Provide the [X, Y] coordinate of the cell's center where the given text is located.  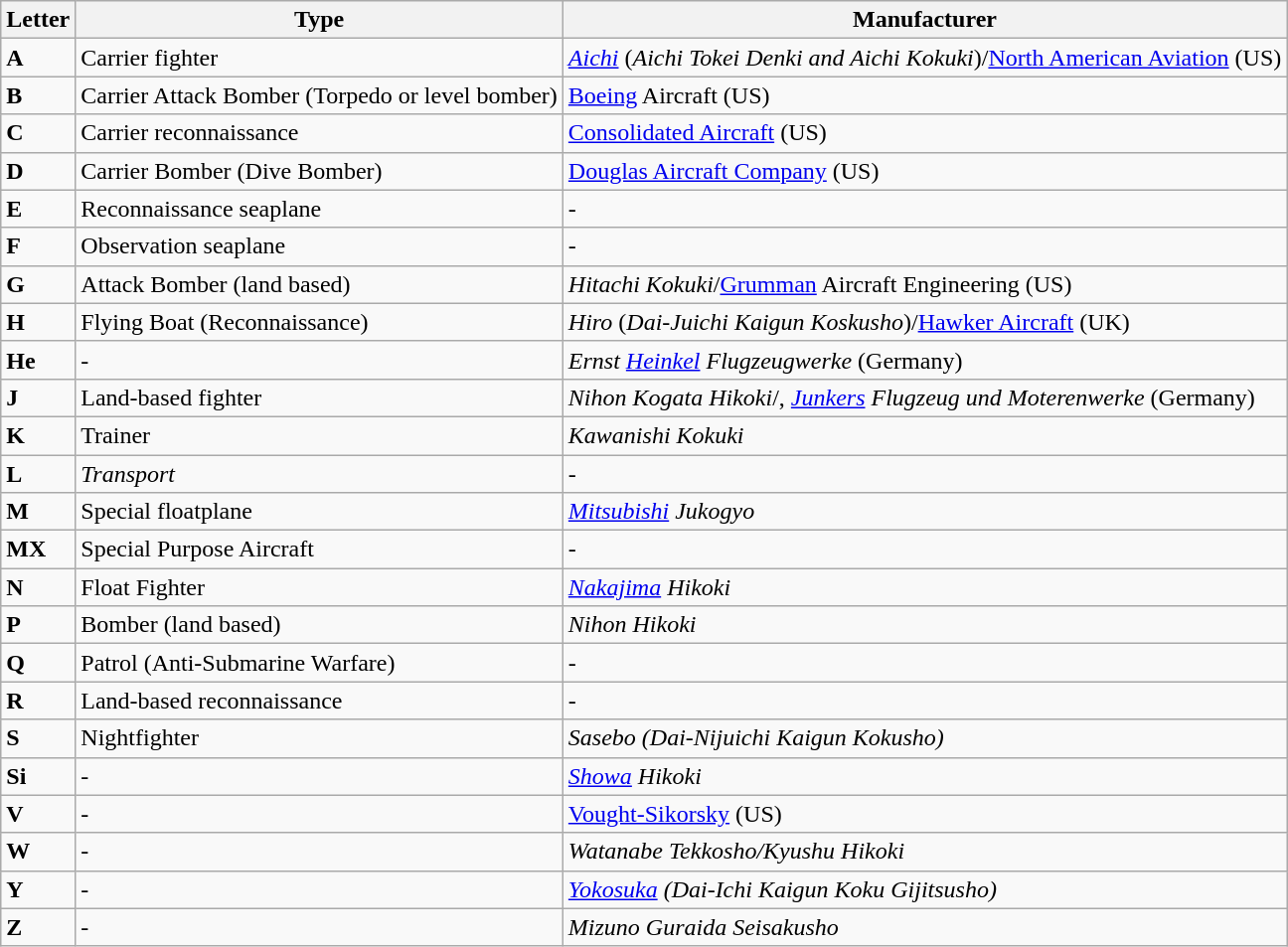
Carrier reconnaissance [320, 133]
Mitsubishi Jukogyo [924, 512]
K [38, 435]
Carrier Attack Bomber (Torpedo or level bomber) [320, 95]
Nakajima Hikoki [924, 587]
Ernst Heinkel Flugzeugwerke (Germany) [924, 360]
G [38, 284]
A [38, 58]
J [38, 397]
MX [38, 550]
Bomber (land based) [320, 625]
Sasebo (Dai-Nijuichi Kaigun Kokusho) [924, 738]
F [38, 246]
D [38, 171]
P [38, 625]
B [38, 95]
R [38, 701]
Si [38, 776]
Nihon Hikoki [924, 625]
Trainer [320, 435]
S [38, 738]
Land-based fighter [320, 397]
Vought-Sikorsky (US) [924, 814]
Flying Boat (Reconnaissance) [320, 322]
Consolidated Aircraft (US) [924, 133]
Letter [38, 20]
N [38, 587]
H [38, 322]
Douglas Aircraft Company (US) [924, 171]
Nihon Kogata Hikoki/, Junkers Flugzeug und Moterenwerke (Germany) [924, 397]
Hiro (Dai-Juichi Kaigun Koskusho)/Hawker Aircraft (UK) [924, 322]
Transport [320, 474]
Y [38, 889]
He [38, 360]
Patrol (Anti-Submarine Warfare) [320, 663]
Carrier fighter [320, 58]
Boeing Aircraft (US) [924, 95]
Mizuno Guraida Seisakusho [924, 927]
Reconnaissance seaplane [320, 209]
M [38, 512]
Kawanishi Kokuki [924, 435]
Attack Bomber (land based) [320, 284]
Carrier Bomber (Dive Bomber) [320, 171]
V [38, 814]
Aichi (Aichi Tokei Denki and Aichi Kokuki)/North American Aviation (US) [924, 58]
Z [38, 927]
Land-based reconnaissance [320, 701]
Showa Hikoki [924, 776]
C [38, 133]
Special Purpose Aircraft [320, 550]
Yokosuka (Dai-Ichi Kaigun Koku Gijitsusho) [924, 889]
L [38, 474]
Special floatplane [320, 512]
W [38, 852]
Q [38, 663]
Manufacturer [924, 20]
Type [320, 20]
Float Fighter [320, 587]
Hitachi Kokuki/Grumman Aircraft Engineering (US) [924, 284]
Watanabe Tekkosho/Kyushu Hikoki [924, 852]
E [38, 209]
Nightfighter [320, 738]
Observation seaplane [320, 246]
